For the text-containing cell, return its midpoint in [x, y] coordinate format. 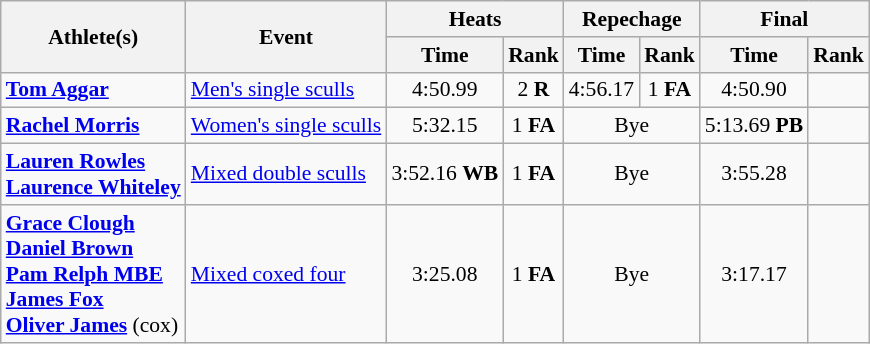
Heats [474, 19]
4:56.17 [602, 90]
4:50.99 [444, 90]
5:32.15 [444, 126]
3:17.17 [754, 274]
3:55.28 [754, 174]
5:13.69 PB [754, 126]
Tom Aggar [94, 90]
Event [286, 36]
3:52.16 WB [444, 174]
Rachel Morris [94, 126]
4:50.90 [754, 90]
Men's single sculls [286, 90]
Mixed double sculls [286, 174]
Repechage [632, 19]
Final [784, 19]
2 R [534, 90]
Lauren Rowles Laurence Whiteley [94, 174]
3:25.08 [444, 274]
Athlete(s) [94, 36]
Mixed coxed four [286, 274]
Women's single sculls [286, 126]
Grace Clough Daniel Brown Pam Relph MBE James Fox Oliver James (cox) [94, 274]
